Extract the (X, Y) coordinate from the center of the cell holding the provided text.  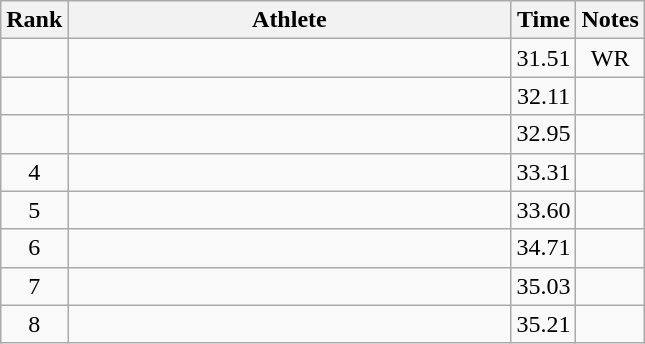
31.51 (544, 58)
6 (34, 248)
Time (544, 20)
32.11 (544, 96)
Notes (610, 20)
33.60 (544, 210)
33.31 (544, 172)
7 (34, 286)
Rank (34, 20)
34.71 (544, 248)
4 (34, 172)
32.95 (544, 134)
WR (610, 58)
35.21 (544, 324)
Athlete (290, 20)
8 (34, 324)
5 (34, 210)
35.03 (544, 286)
